Scan for the cell matching the given text and deliver its (x, y) coordinate at center. 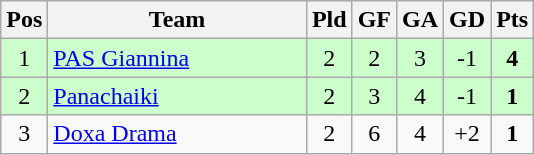
Pld (329, 20)
GA (420, 20)
Doxa Drama (178, 134)
GD (468, 20)
+2 (468, 134)
Pts (512, 20)
PAS Giannina (178, 58)
Team (178, 20)
Pos (24, 20)
6 (374, 134)
Panachaiki (178, 96)
GF (374, 20)
